Determine the (X, Y) coordinate at the center of the cell enclosing the given text.  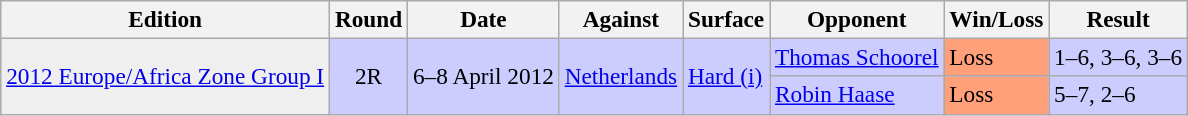
2012 Europe/Africa Zone Group I (166, 76)
Opponent (857, 19)
Win/Loss (996, 19)
Against (620, 19)
Round (369, 19)
Date (484, 19)
1–6, 3–6, 3–6 (1118, 57)
Robin Haase (857, 95)
Thomas Schoorel (857, 57)
Netherlands (620, 76)
Result (1118, 19)
Hard (i) (726, 76)
Surface (726, 19)
2R (369, 76)
5–7, 2–6 (1118, 95)
Edition (166, 19)
6–8 April 2012 (484, 76)
